Search for the cell housing the specified text and yield its [X, Y] center coordinate. 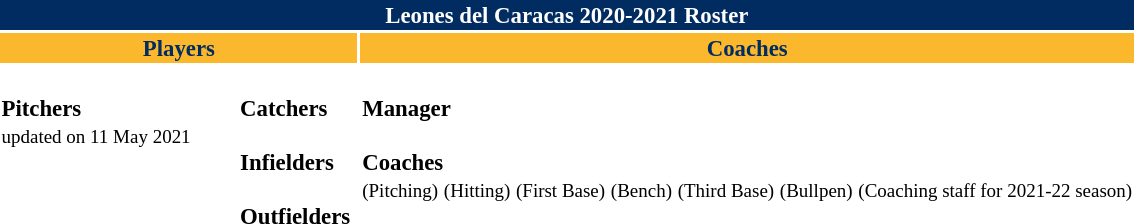
Leones del Caracas 2020-2021 Roster [567, 15]
Players [179, 48]
Coaches [748, 48]
